Identify which cell holds the provided text, then report its (x, y) central coordinate. 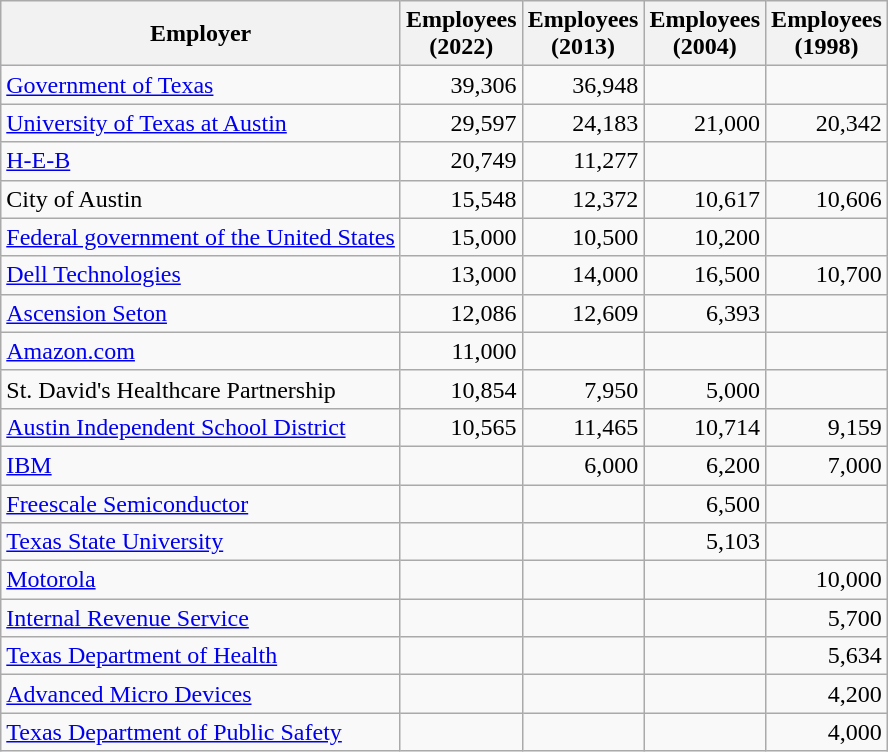
Freescale Semiconductor (201, 503)
Amazon.com (201, 351)
Advanced Micro Devices (201, 694)
12,086 (461, 313)
Ascension Seton (201, 313)
10,606 (827, 199)
10,565 (461, 427)
10,700 (827, 275)
11,277 (583, 161)
Employer (201, 34)
Texas Department of Public Safety (201, 732)
6,393 (705, 313)
Federal government of the United States (201, 237)
4,000 (827, 732)
City of Austin (201, 199)
Texas Department of Health (201, 656)
36,948 (583, 85)
Texas State University (201, 542)
Employees(1998) (827, 34)
16,500 (705, 275)
6,200 (705, 465)
7,000 (827, 465)
6,000 (583, 465)
University of Texas at Austin (201, 123)
12,372 (583, 199)
9,159 (827, 427)
15,000 (461, 237)
5,634 (827, 656)
Dell Technologies (201, 275)
10,500 (583, 237)
5,103 (705, 542)
21,000 (705, 123)
Austin Independent School District (201, 427)
39,306 (461, 85)
Employees(2004) (705, 34)
11,465 (583, 427)
13,000 (461, 275)
10,617 (705, 199)
Government of Texas (201, 85)
5,700 (827, 618)
Employees(2013) (583, 34)
Employees(2022) (461, 34)
5,000 (705, 389)
4,200 (827, 694)
15,548 (461, 199)
14,000 (583, 275)
10,854 (461, 389)
11,000 (461, 351)
24,183 (583, 123)
10,200 (705, 237)
7,950 (583, 389)
20,749 (461, 161)
Motorola (201, 580)
Internal Revenue Service (201, 618)
20,342 (827, 123)
12,609 (583, 313)
St. David's Healthcare Partnership (201, 389)
IBM (201, 465)
10,000 (827, 580)
29,597 (461, 123)
H-E-B (201, 161)
6,500 (705, 503)
10,714 (705, 427)
